Pinpoint the cell where the given text exists, returning its [X, Y] midpoint coordinate. 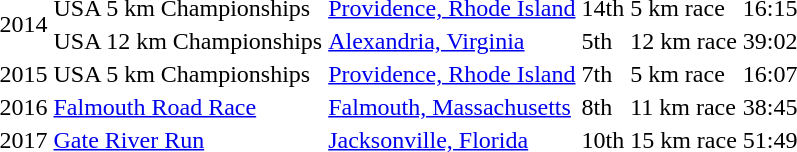
12 km race [684, 41]
USA 5 km Championships [188, 74]
Falmouth, Massachusetts [452, 107]
5th [603, 41]
5 km race [684, 74]
Alexandria, Virginia [452, 41]
USA 12 km Championships [188, 41]
8th [603, 107]
Providence, Rhode Island [452, 74]
11 km race [684, 107]
7th [603, 74]
Falmouth Road Race [188, 107]
